Detect which cell encompasses the target text, then output its [x, y] center coordinate. 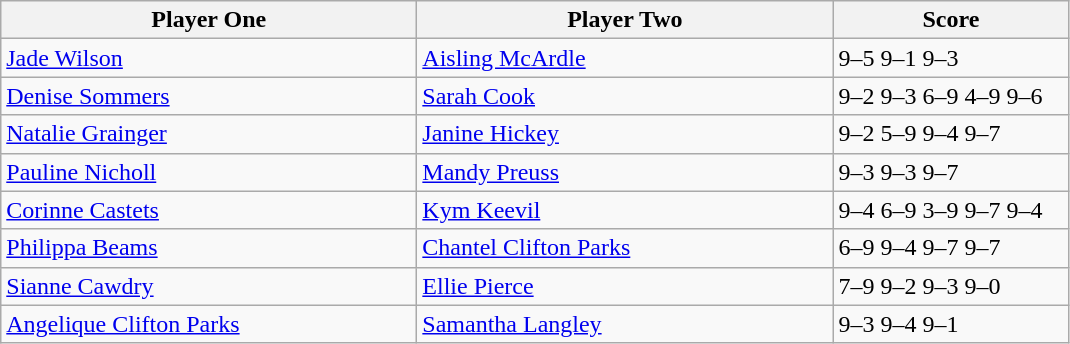
9–3 9–3 9–7 [951, 172]
Score [951, 20]
Philippa Beams [209, 248]
9–2 9–3 6–9 4–9 9–6 [951, 96]
Chantel Clifton Parks [625, 248]
Natalie Grainger [209, 134]
Janine Hickey [625, 134]
Pauline Nicholl [209, 172]
Kym Keevil [625, 210]
Corinne Castets [209, 210]
Jade Wilson [209, 58]
9–3 9–4 9–1 [951, 324]
9–2 5–9 9–4 9–7 [951, 134]
Angelique Clifton Parks [209, 324]
9–4 6–9 3–9 9–7 9–4 [951, 210]
Ellie Pierce [625, 286]
Aisling McArdle [625, 58]
Sarah Cook [625, 96]
6–9 9–4 9–7 9–7 [951, 248]
Denise Sommers [209, 96]
Mandy Preuss [625, 172]
Sianne Cawdry [209, 286]
Player Two [625, 20]
9–5 9–1 9–3 [951, 58]
7–9 9–2 9–3 9–0 [951, 286]
Samantha Langley [625, 324]
Player One [209, 20]
